Identify which cell holds the provided text, then report its (x, y) central coordinate. 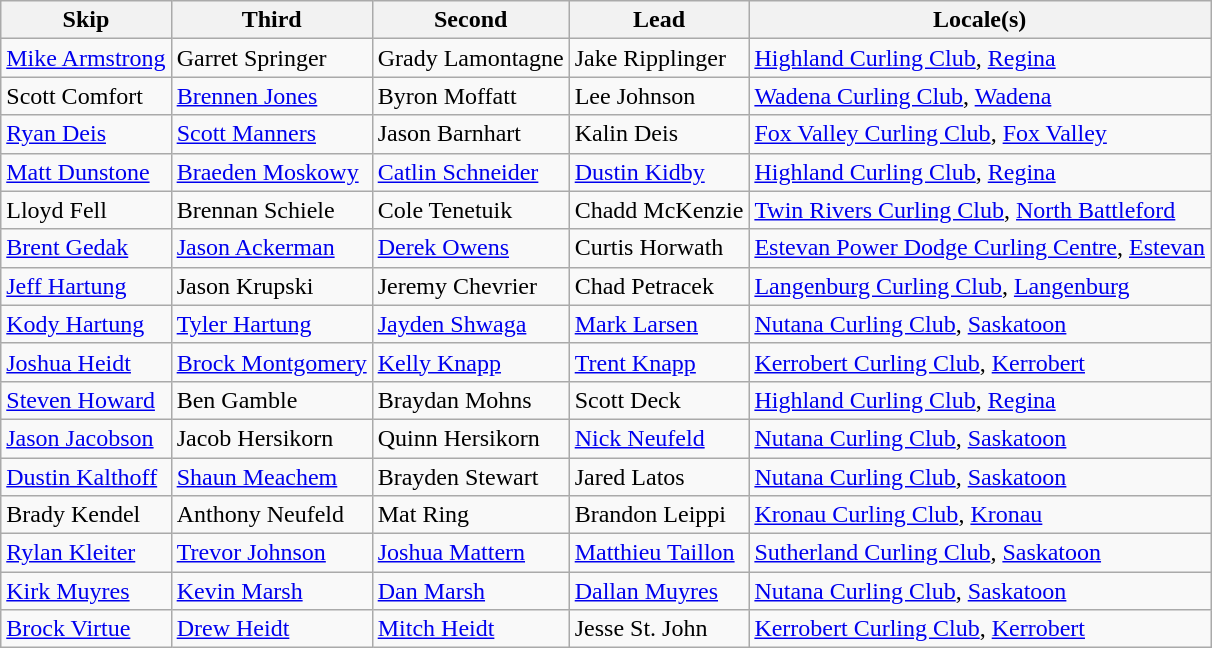
Trevor Johnson (272, 553)
Rylan Kleiter (86, 553)
Joshua Mattern (470, 553)
Jake Ripplinger (659, 58)
Matthieu Taillon (659, 553)
Quinn Hersikorn (470, 438)
Skip (86, 20)
Dallan Muyres (659, 591)
Trent Knapp (659, 362)
Ryan Deis (86, 134)
Kirk Muyres (86, 591)
Mat Ring (470, 515)
Brennen Jones (272, 96)
Lead (659, 20)
Drew Heidt (272, 629)
Mitch Heidt (470, 629)
Steven Howard (86, 400)
Estevan Power Dodge Curling Centre, Estevan (980, 248)
Jeremy Chevrier (470, 286)
Kelly Knapp (470, 362)
Joshua Heidt (86, 362)
Garret Springer (272, 58)
Lee Johnson (659, 96)
Shaun Meachem (272, 477)
Brennan Schiele (272, 210)
Jacob Hersikorn (272, 438)
Brayden Stewart (470, 477)
Jason Ackerman (272, 248)
Kody Hartung (86, 324)
Cole Tenetuik (470, 210)
Mark Larsen (659, 324)
Nick Neufeld (659, 438)
Grady Lamontagne (470, 58)
Anthony Neufeld (272, 515)
Second (470, 20)
Sutherland Curling Club, Saskatoon (980, 553)
Jason Jacobson (86, 438)
Scott Manners (272, 134)
Brady Kendel (86, 515)
Matt Dunstone (86, 172)
Scott Deck (659, 400)
Dan Marsh (470, 591)
Brock Montgomery (272, 362)
Jason Krupski (272, 286)
Brock Virtue (86, 629)
Chadd McKenzie (659, 210)
Dustin Kalthoff (86, 477)
Catlin Schneider (470, 172)
Curtis Horwath (659, 248)
Byron Moffatt (470, 96)
Braeden Moskowy (272, 172)
Scott Comfort (86, 96)
Tyler Hartung (272, 324)
Dustin Kidby (659, 172)
Langenburg Curling Club, Langenburg (980, 286)
Third (272, 20)
Fox Valley Curling Club, Fox Valley (980, 134)
Jayden Shwaga (470, 324)
Braydan Mohns (470, 400)
Jeff Hartung (86, 286)
Kalin Deis (659, 134)
Lloyd Fell (86, 210)
Mike Armstrong (86, 58)
Ben Gamble (272, 400)
Jason Barnhart (470, 134)
Jared Latos (659, 477)
Kronau Curling Club, Kronau (980, 515)
Locale(s) (980, 20)
Jesse St. John (659, 629)
Kevin Marsh (272, 591)
Derek Owens (470, 248)
Wadena Curling Club, Wadena (980, 96)
Twin Rivers Curling Club, North Battleford (980, 210)
Brandon Leippi (659, 515)
Brent Gedak (86, 248)
Chad Petracek (659, 286)
